Determine the (x, y) coordinate at the center of the cell enclosing the given text.  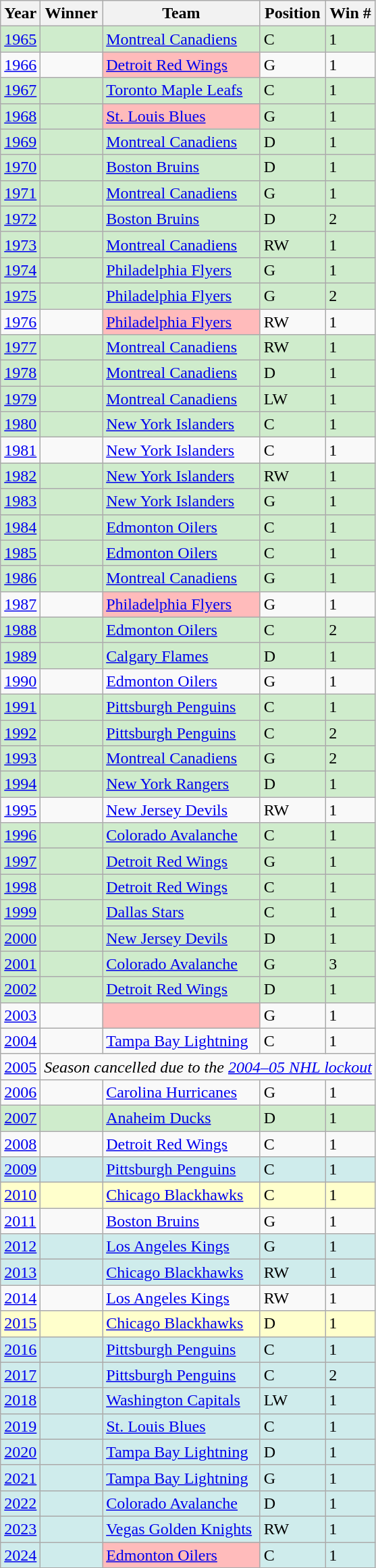
1971 (20, 193)
Toronto Maple Leafs (182, 90)
3 (351, 964)
1977 (20, 348)
1997 (20, 861)
2002 (20, 990)
Year (20, 13)
1999 (20, 913)
2011 (20, 1221)
1995 (20, 810)
1966 (20, 65)
2009 (20, 1170)
Winner (72, 13)
Position (292, 13)
1967 (20, 90)
2017 (20, 1375)
2019 (20, 1426)
2023 (20, 1529)
1975 (20, 296)
1993 (20, 759)
2021 (20, 1478)
1974 (20, 270)
1989 (20, 655)
1973 (20, 244)
1976 (20, 322)
2022 (20, 1503)
2004 (20, 1041)
1968 (20, 116)
Season cancelled due to the 2004–05 NHL lockout (208, 1066)
1979 (20, 399)
Calgary Flames (182, 655)
2016 (20, 1349)
2013 (20, 1272)
1986 (20, 578)
2001 (20, 964)
2006 (20, 1092)
New York Rangers (182, 784)
1994 (20, 784)
2012 (20, 1247)
1972 (20, 219)
1982 (20, 476)
Win # (351, 13)
1998 (20, 887)
2003 (20, 1015)
2005 (20, 1066)
1990 (20, 681)
2010 (20, 1195)
Washington Capitals (182, 1401)
1991 (20, 707)
1984 (20, 527)
1969 (20, 142)
Anaheim Ducks (182, 1118)
2024 (20, 1555)
1980 (20, 425)
2015 (20, 1324)
Vegas Golden Knights (182, 1529)
1992 (20, 732)
2008 (20, 1144)
1987 (20, 604)
Carolina Hurricanes (182, 1092)
2018 (20, 1401)
1985 (20, 553)
Dallas Stars (182, 913)
2007 (20, 1118)
1988 (20, 630)
2014 (20, 1298)
1970 (20, 167)
2000 (20, 938)
1978 (20, 373)
1981 (20, 450)
2020 (20, 1452)
1965 (20, 39)
1996 (20, 836)
Team (182, 13)
1983 (20, 502)
